Extract the (x, y) coordinate from the center of the cell holding the provided text.  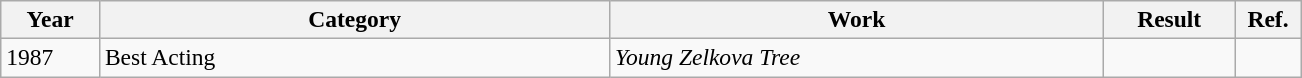
Work (857, 19)
Young Zelkova Tree (857, 57)
Best Acting (354, 57)
Year (50, 19)
Ref. (1268, 19)
1987 (50, 57)
Result (1169, 19)
Category (354, 19)
